Determine the (x, y) coordinate at the center of the cell enclosing the given text.  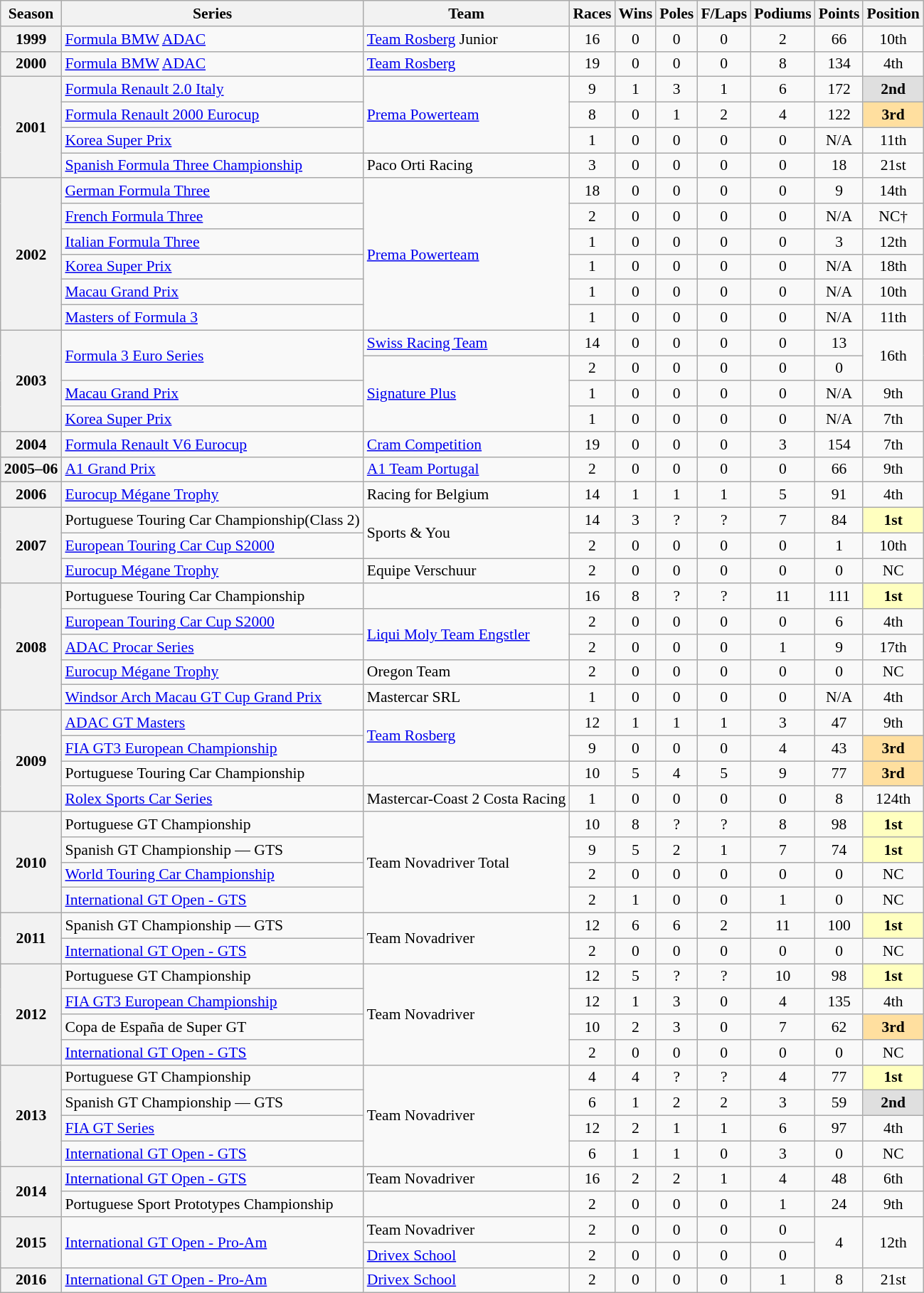
2015 (31, 1242)
91 (839, 495)
Formula Renault 2000 Eurocup (212, 115)
ADAC Procar Series (212, 647)
18th (893, 267)
2006 (31, 495)
134 (839, 64)
Signature Plus (467, 394)
2007 (31, 546)
14th (893, 191)
Series (212, 14)
100 (839, 926)
A1 Grand Prix (212, 469)
Points (839, 14)
Oregon Team (467, 672)
43 (839, 748)
2012 (31, 1014)
Racing for Belgium (467, 495)
2003 (31, 381)
172 (839, 90)
122 (839, 115)
13 (839, 343)
Mastercar-Coast 2 Costa Racing (467, 799)
ADAC GT Masters (212, 723)
French Formula Three (212, 216)
Wins (635, 14)
74 (839, 850)
Portuguese Sport Prototypes Championship (212, 1205)
97 (839, 1129)
2000 (31, 64)
Rolex Sports Car Series (212, 799)
124th (893, 799)
154 (839, 445)
Equipe Verschuur (467, 571)
Team (467, 14)
Formula 3 Euro Series (212, 356)
Formula Renault V6 Eurocup (212, 445)
F/Laps (724, 14)
24 (839, 1205)
Mastercar SRL (467, 698)
Liqui Moly Team Engstler (467, 634)
Team Novadriver Total (467, 862)
Portuguese Touring Car Championship(Class 2) (212, 521)
A1 Team Portugal (467, 469)
Spanish Formula Three Championship (212, 166)
2008 (31, 647)
6th (893, 1179)
FIA GT Series (212, 1129)
Paco Orti Racing (467, 166)
2014 (31, 1192)
Cram Competition (467, 445)
2001 (31, 127)
2005–06 (31, 469)
2016 (31, 1280)
Season (31, 14)
NC† (893, 216)
2009 (31, 761)
Races (592, 14)
Swiss Racing Team (467, 343)
2013 (31, 1115)
62 (839, 1027)
47 (839, 723)
84 (839, 521)
111 (839, 597)
Position (893, 14)
1999 (31, 39)
2002 (31, 255)
2004 (31, 445)
16th (893, 356)
135 (839, 1002)
German Formula Three (212, 191)
59 (839, 1103)
17th (893, 647)
2010 (31, 862)
Sports & You (467, 533)
Windsor Arch Macau GT Cup Grand Prix (212, 698)
World Touring Car Championship (212, 875)
Copa de España de Super GT (212, 1027)
Podiums (782, 14)
Formula Renault 2.0 Italy (212, 90)
2011 (31, 939)
Team Rosberg Junior (467, 39)
Masters of Formula 3 (212, 318)
Italian Formula Three (212, 242)
Poles (676, 14)
48 (839, 1179)
